Pinpoint the cell where the given text exists, returning its (X, Y) midpoint coordinate. 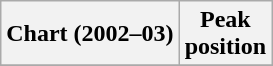
Peakposition (225, 34)
Chart (2002–03) (90, 34)
